Pinpoint the cell where the given text exists, returning its [x, y] midpoint coordinate. 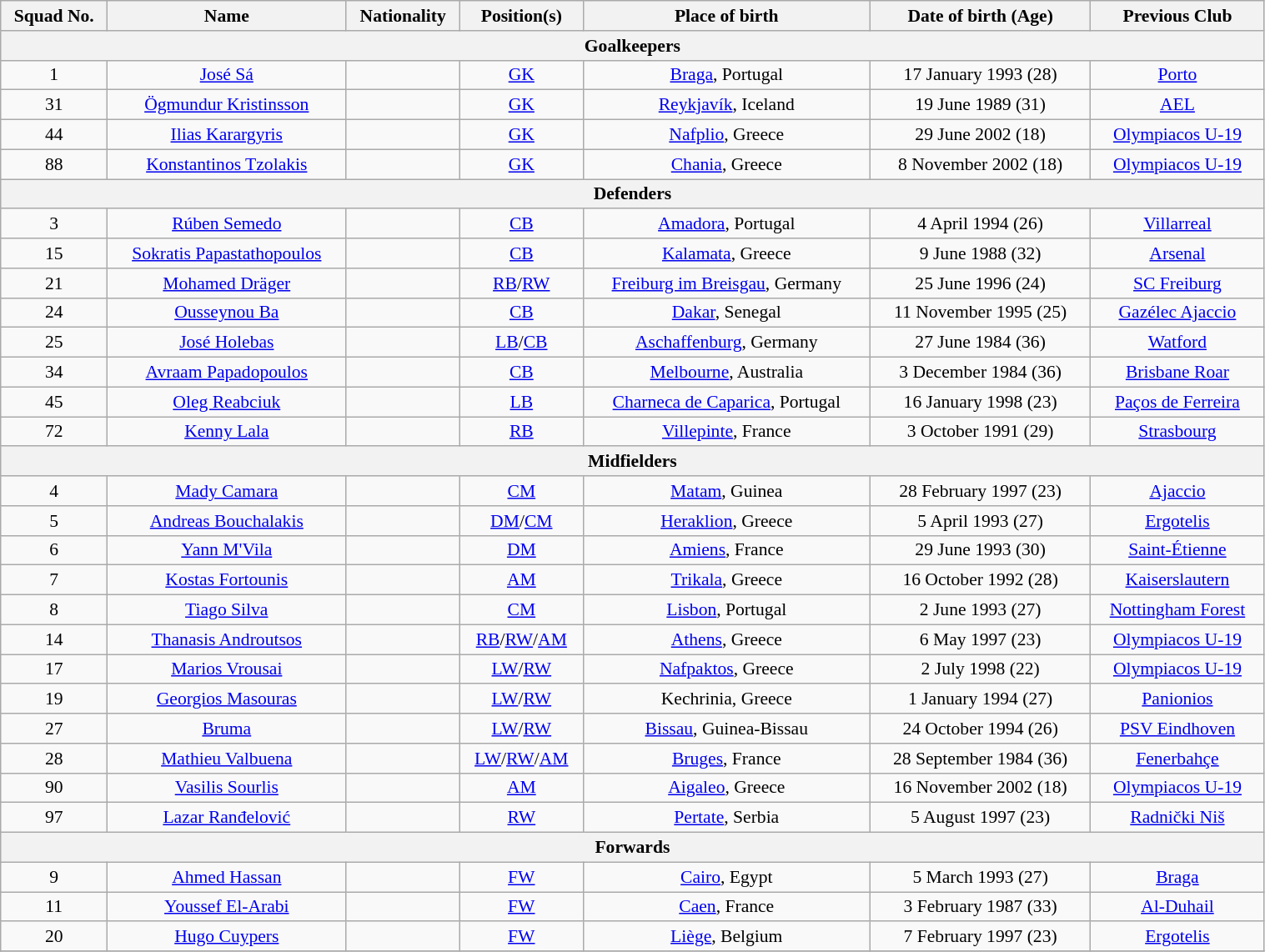
Freiburg im Breisgau, Germany [726, 283]
Panionios [1177, 699]
27 [54, 729]
Al-Duhail [1177, 907]
88 [54, 164]
Saint-Étienne [1177, 550]
RB/RW/AM [521, 639]
44 [54, 135]
45 [54, 402]
97 [54, 818]
Forwards [632, 848]
5 [54, 521]
Midfielders [632, 462]
Paços de Ferreira [1177, 402]
Kalamata, Greece [726, 253]
Braga [1177, 877]
Ilias Karargyris [227, 135]
Mathieu Valbuena [227, 759]
1 [54, 75]
9 June 1988 (32) [980, 253]
Charneca de Caparica, Portugal [726, 402]
3 October 1991 (29) [980, 432]
Youssef El-Arabi [227, 907]
Previous Club [1177, 16]
24 [54, 313]
Strasbourg [1177, 432]
Mohamed Dräger [227, 283]
Caen, France [726, 907]
11 November 1995 (25) [980, 313]
Goalkeepers [632, 46]
Nottingham Forest [1177, 610]
Hugo Cuypers [227, 937]
20 [54, 937]
25 June 1996 (24) [980, 283]
Watford [1177, 343]
Gazélec Ajaccio [1177, 313]
José Sá [227, 75]
Nafplio, Greece [726, 135]
RB [521, 432]
90 [54, 788]
Tiago Silva [227, 610]
Ögmundur Kristinsson [227, 105]
Lisbon, Portugal [726, 610]
Pertate, Serbia [726, 818]
Fenerbahçe [1177, 759]
Aschaffenburg, Germany [726, 343]
Villepinte, France [726, 432]
Athens, Greece [726, 639]
Kostas Fortounis [227, 580]
Mady Camara [227, 491]
29 June 2002 (18) [980, 135]
Oleg Reabciuk [227, 402]
PSV Eindhoven [1177, 729]
Melbourne, Australia [726, 373]
Yann M'Vila [227, 550]
Cairo, Egypt [726, 877]
Nafpaktos, Greece [726, 669]
Kenny Lala [227, 432]
Vasilis Sourlis [227, 788]
19 June 1989 (31) [980, 105]
Sokratis Papastathopoulos [227, 253]
72 [54, 432]
LW/RW/AM [521, 759]
Amadora, Portugal [726, 224]
6 May 1997 (23) [980, 639]
7 February 1997 (23) [980, 937]
21 [54, 283]
Dakar, Senegal [726, 313]
7 [54, 580]
Bissau, Guinea-Bissau [726, 729]
5 April 1993 (27) [980, 521]
Defenders [632, 194]
Amiens, France [726, 550]
25 [54, 343]
Avraam Papadopoulos [227, 373]
Andreas Bouchalakis [227, 521]
Chania, Greece [726, 164]
34 [54, 373]
Name [227, 16]
Ousseynou Ba [227, 313]
29 June 1993 (30) [980, 550]
17 [54, 669]
DM [521, 550]
Matam, Guinea [726, 491]
Place of birth [726, 16]
8 November 2002 (18) [980, 164]
19 [54, 699]
Marios Vrousai [227, 669]
15 [54, 253]
AEL [1177, 105]
28 [54, 759]
RB/RW [521, 283]
Ajaccio [1177, 491]
José Holebas [227, 343]
3 [54, 224]
Heraklion, Greece [726, 521]
Nationality [404, 16]
Braga, Portugal [726, 75]
Lazar Ranđelović [227, 818]
Squad No. [54, 16]
Thanasis Androutsos [227, 639]
5 March 1993 (27) [980, 877]
4 April 1994 (26) [980, 224]
Georgios Masouras [227, 699]
Konstantinos Tzolakis [227, 164]
Arsenal [1177, 253]
2 June 1993 (27) [980, 610]
16 November 2002 (18) [980, 788]
4 [54, 491]
SC Freiburg [1177, 283]
LB [521, 402]
Aigaleo, Greece [726, 788]
Date of birth (Age) [980, 16]
9 [54, 877]
11 [54, 907]
17 January 1993 (28) [980, 75]
DM/CM [521, 521]
14 [54, 639]
16 October 1992 (28) [980, 580]
31 [54, 105]
6 [54, 550]
Villarreal [1177, 224]
3 February 1987 (33) [980, 907]
Radnički Niš [1177, 818]
16 January 1998 (23) [980, 402]
Kechrinia, Greece [726, 699]
Porto [1177, 75]
27 June 1984 (36) [980, 343]
Bruma [227, 729]
Ahmed Hassan [227, 877]
Rúben Semedo [227, 224]
Bruges, France [726, 759]
Liège, Belgium [726, 937]
24 October 1994 (26) [980, 729]
Brisbane Roar [1177, 373]
LB/CB [521, 343]
8 [54, 610]
Trikala, Greece [726, 580]
Position(s) [521, 16]
RW [521, 818]
28 September 1984 (36) [980, 759]
Kaiserslautern [1177, 580]
1 January 1994 (27) [980, 699]
28 February 1997 (23) [980, 491]
5 August 1997 (23) [980, 818]
2 July 1998 (22) [980, 669]
Reykjavík, Iceland [726, 105]
3 December 1984 (36) [980, 373]
